Search for the cell housing the specified text and yield its (x, y) center coordinate. 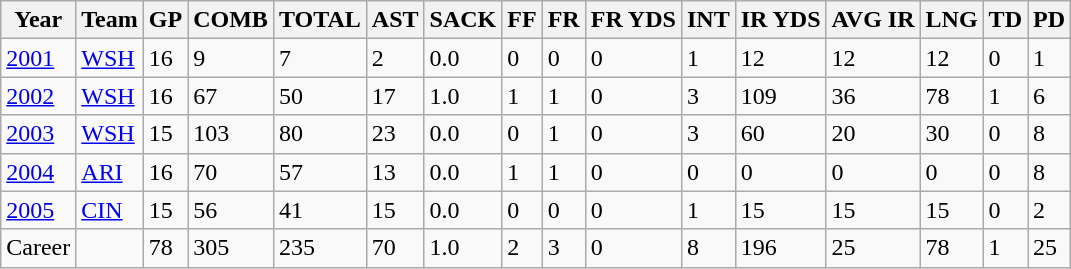
AST (395, 20)
PD (1050, 20)
20 (873, 134)
2001 (38, 58)
23 (395, 134)
6 (1050, 96)
IR YDS (780, 20)
30 (952, 134)
109 (780, 96)
17 (395, 96)
235 (320, 248)
36 (873, 96)
INT (708, 20)
7 (320, 58)
AVG IR (873, 20)
80 (320, 134)
41 (320, 210)
Team (110, 20)
2002 (38, 96)
ARI (110, 172)
SACK (463, 20)
103 (231, 134)
2004 (38, 172)
57 (320, 172)
TOTAL (320, 20)
TD (1005, 20)
Year (38, 20)
COMB (231, 20)
2005 (38, 210)
CIN (110, 210)
60 (780, 134)
Career (38, 248)
2003 (38, 134)
FR (564, 20)
56 (231, 210)
13 (395, 172)
305 (231, 248)
196 (780, 248)
GP (165, 20)
9 (231, 58)
67 (231, 96)
FF (522, 20)
50 (320, 96)
LNG (952, 20)
FR YDS (633, 20)
